Extract the [X, Y] coordinate from the center of the cell holding the provided text.  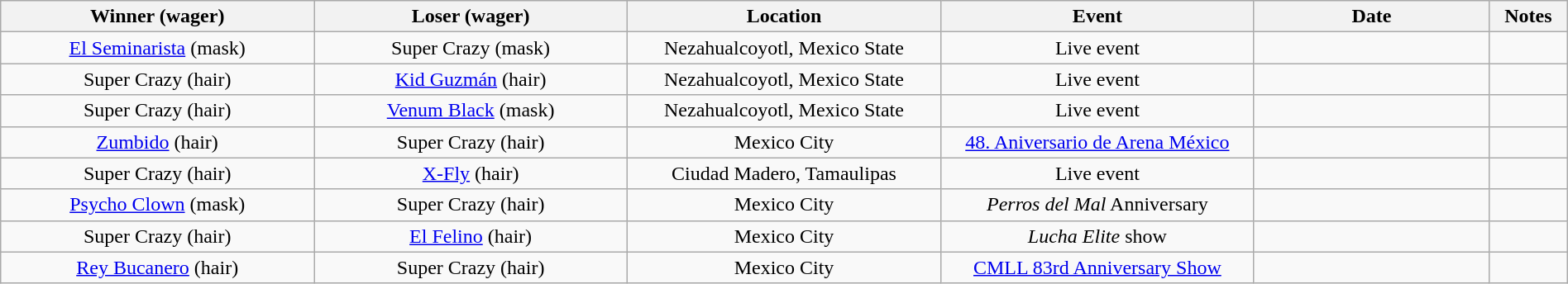
Perros del Mal Anniversary [1097, 205]
El Seminarista (mask) [157, 48]
X-Fly (hair) [471, 173]
Super Crazy (mask) [471, 48]
Psycho Clown (mask) [157, 205]
Kid Guzmán (hair) [471, 79]
CMLL 83rd Anniversary Show [1097, 267]
Date [1371, 17]
Zumbido (hair) [157, 142]
Venum Black (mask) [471, 111]
Winner (wager) [157, 17]
Lucha Elite show [1097, 236]
Location [784, 17]
Ciudad Madero, Tamaulipas [784, 173]
El Felino (hair) [471, 236]
Event [1097, 17]
Rey Bucanero (hair) [157, 267]
Loser (wager) [471, 17]
Notes [1528, 17]
48. Aniversario de Arena México [1097, 142]
